Return (x, y) of the center of cell containing provided text 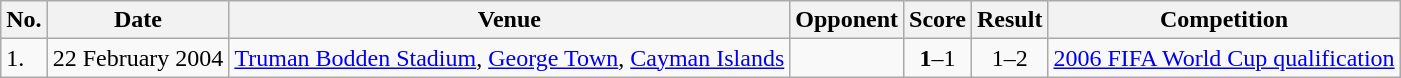
Competition (1224, 20)
Opponent (847, 20)
Venue (510, 20)
1. (24, 58)
1–1 (938, 58)
2006 FIFA World Cup qualification (1224, 58)
22 February 2004 (138, 58)
Truman Bodden Stadium, George Town, Cayman Islands (510, 58)
Date (138, 20)
Result (1010, 20)
No. (24, 20)
1–2 (1010, 58)
Score (938, 20)
